Find where the given text appears and provide that cell's center as [X, Y] coordinate. 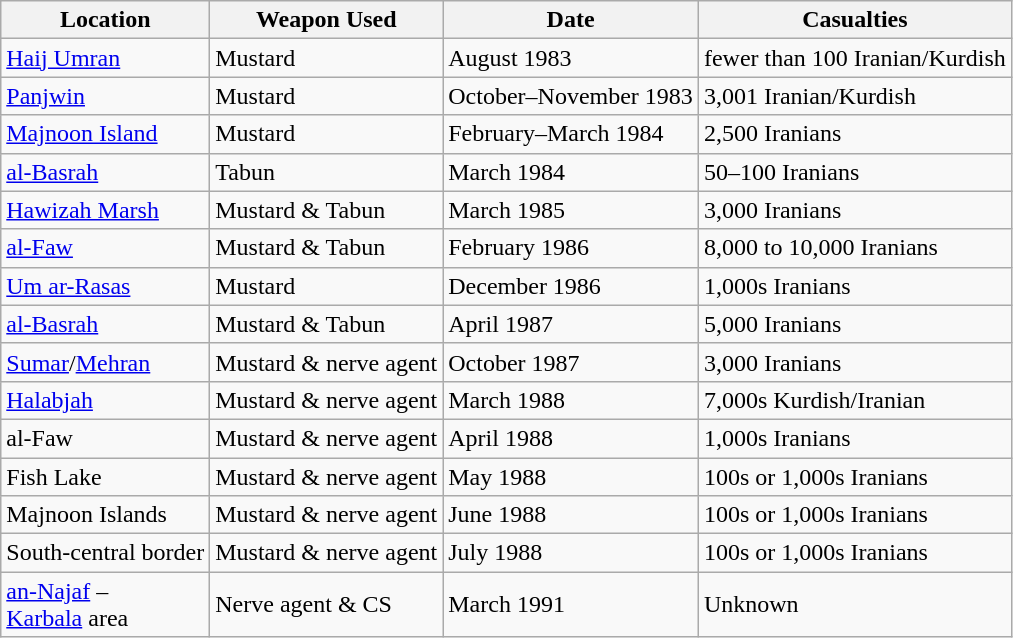
Majnoon Island [106, 134]
fewer than 100 Iranian/Kurdish [854, 58]
Tabun [326, 172]
December 1986 [571, 286]
Haij Umran [106, 58]
Panjwin [106, 96]
Majnoon Islands [106, 515]
May 1988 [571, 477]
February 1986 [571, 248]
April 1988 [571, 438]
Fish Lake [106, 477]
April 1987 [571, 324]
October–November 1983 [571, 96]
3,001 Iranian/Kurdish [854, 96]
South-central border [106, 553]
March 1985 [571, 210]
Um ar-Rasas [106, 286]
March 1988 [571, 400]
Nerve agent & CS [326, 604]
Location [106, 20]
March 1991 [571, 604]
June 1988 [571, 515]
February–March 1984 [571, 134]
50–100 Iranians [854, 172]
October 1987 [571, 362]
March 1984 [571, 172]
5,000 Iranians [854, 324]
Date [571, 20]
August 1983 [571, 58]
7,000s Kurdish/Iranian [854, 400]
8,000 to 10,000 Iranians [854, 248]
Casualties [854, 20]
an-Najaf – Karbala area [106, 604]
July 1988 [571, 553]
Weapon Used [326, 20]
Sumar/Mehran [106, 362]
Unknown [854, 604]
Halabjah [106, 400]
Hawizah Marsh [106, 210]
2,500 Iranians [854, 134]
